Extract the [x, y] coordinate from the center of the cell holding the provided text.  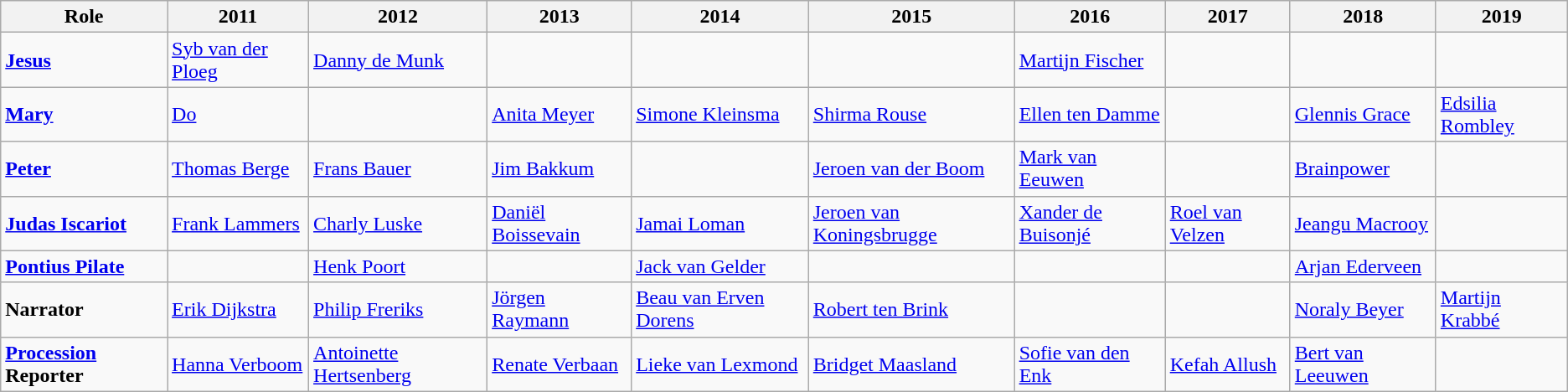
Mary [84, 114]
Martijn Fischer [1090, 60]
Edsilia Rombley [1501, 114]
Ellen ten Damme [1090, 114]
Frank Lammers [238, 223]
Bert van Leeuwen [1363, 364]
Bridget Maasland [911, 364]
Judas Iscariot [84, 223]
Jack van Gelder [720, 266]
Mark van Eeuwen [1090, 169]
Lieke van Lexmond [720, 364]
Sofie van den Enk [1090, 364]
Anita Meyer [560, 114]
Pontius Pilate [84, 266]
Roel van Velzen [1228, 223]
Charly Luske [399, 223]
2012 [399, 17]
Jesus [84, 60]
Kefah Allush [1228, 364]
Hanna Verboom [238, 364]
Daniël Boissevain [560, 223]
2018 [1363, 17]
Philip Freriks [399, 310]
Danny de Munk [399, 60]
2019 [1501, 17]
Do [238, 114]
Jörgen Raymann [560, 310]
Glennis Grace [1363, 114]
Frans Bauer [399, 169]
Jeroen van Koningsbrugge [911, 223]
2013 [560, 17]
2014 [720, 17]
2015 [911, 17]
Jeangu Macrooy [1363, 223]
Martijn Krabbé [1501, 310]
Xander de Buisonjé [1090, 223]
Henk Poort [399, 266]
Antoinette Hertsenberg [399, 364]
Noraly Beyer [1363, 310]
2016 [1090, 17]
Simone Kleinsma [720, 114]
Syb van der Ploeg [238, 60]
Beau van Erven Dorens [720, 310]
2011 [238, 17]
Jamai Loman [720, 223]
Renate Verbaan [560, 364]
Role [84, 17]
Procession Reporter [84, 364]
Narrator [84, 310]
Jeroen van der Boom [911, 169]
Robert ten Brink [911, 310]
Arjan Ederveen [1363, 266]
Brainpower [1363, 169]
2017 [1228, 17]
Erik Dijkstra [238, 310]
Shirma Rouse [911, 114]
Peter [84, 169]
Thomas Berge [238, 169]
Jim Bakkum [560, 169]
